Return (x, y) of the center of cell containing provided text 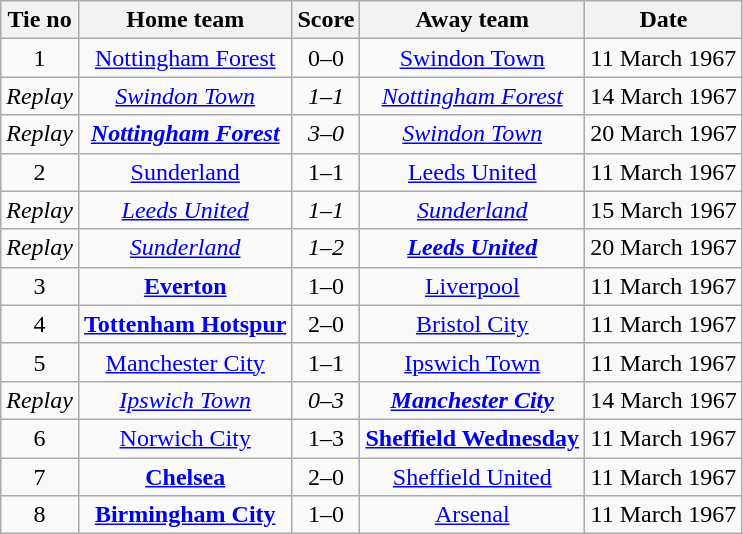
Chelsea (185, 477)
15 March 1967 (664, 210)
0–3 (326, 400)
Away team (472, 20)
Tie no (40, 20)
Tottenham Hotspur (185, 324)
1–2 (326, 248)
Date (664, 20)
Norwich City (185, 438)
Birmingham City (185, 515)
2 (40, 172)
3–0 (326, 134)
Everton (185, 286)
Sheffield United (472, 477)
3 (40, 286)
Score (326, 20)
Sheffield Wednesday (472, 438)
5 (40, 362)
1 (40, 58)
0–0 (326, 58)
6 (40, 438)
4 (40, 324)
Bristol City (472, 324)
Arsenal (472, 515)
1–3 (326, 438)
Liverpool (472, 286)
7 (40, 477)
Home team (185, 20)
8 (40, 515)
